Return [X, Y] of the center of cell containing provided text 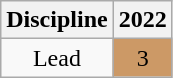
2022 [142, 20]
Discipline [57, 20]
3 [142, 58]
Lead [57, 58]
